Output the (X, Y) coordinate of the center of the cell containing the given text.  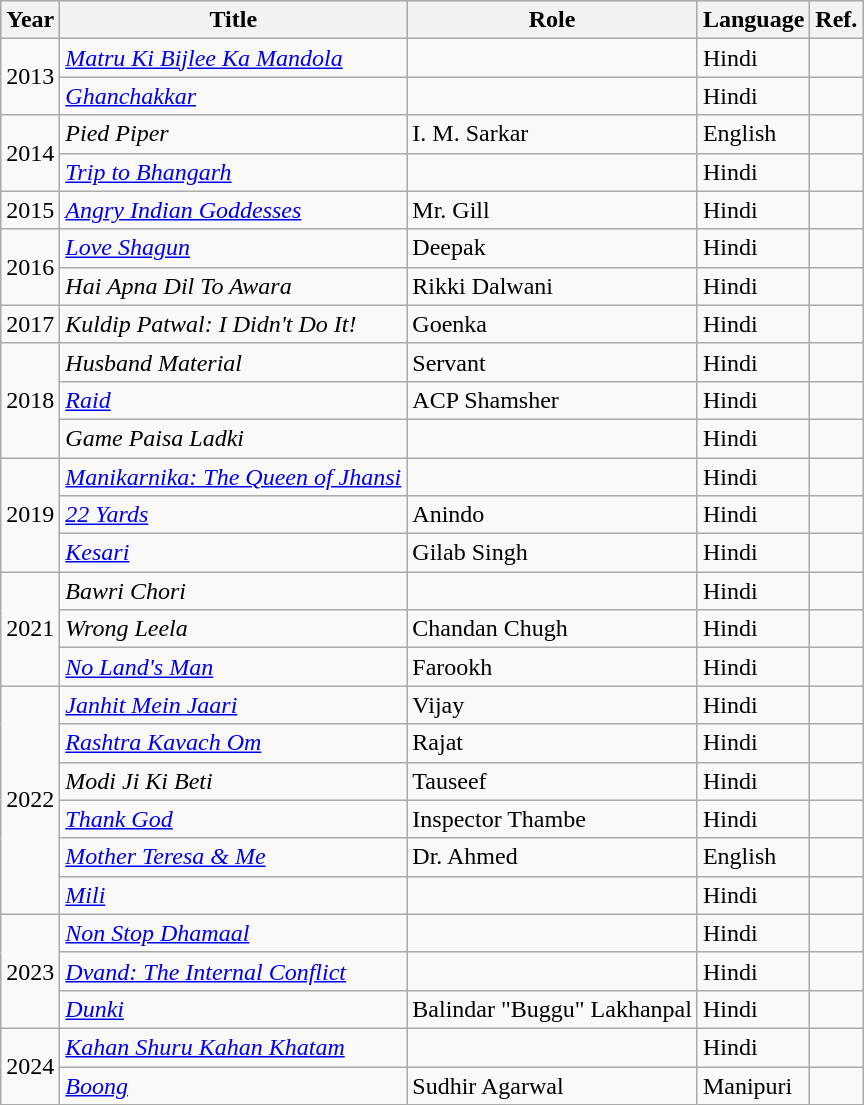
Angry Indian Goddesses (234, 210)
Rashtra Kavach Om (234, 743)
Anindo (552, 515)
Farookh (552, 667)
2019 (30, 515)
2024 (30, 1066)
I. M. Sarkar (552, 134)
Mili (234, 895)
Boong (234, 1085)
Inspector Thambe (552, 819)
Kahan Shuru Kahan Khatam (234, 1047)
Modi Ji Ki Beti (234, 781)
2015 (30, 210)
Kuldip Patwal: I Didn't Do It! (234, 324)
Servant (552, 362)
2016 (30, 267)
Hai Apna Dil To Awara (234, 286)
2018 (30, 400)
2013 (30, 77)
Kesari (234, 553)
Language (753, 20)
No Land's Man (234, 667)
Tauseef (552, 781)
Game Paisa Ladki (234, 438)
Chandan Chugh (552, 629)
2014 (30, 153)
Manipuri (753, 1085)
Pied Piper (234, 134)
Trip to Bhangarh (234, 172)
Matru Ki Bijlee Ka Mandola (234, 58)
2023 (30, 971)
Rikki Dalwani (552, 286)
Dvand: The Internal Conflict (234, 971)
Balindar "Buggu" Lakhanpal (552, 1009)
2022 (30, 800)
Ref. (836, 20)
Sudhir Agarwal (552, 1085)
Rajat (552, 743)
Janhit Mein Jaari (234, 705)
Husband Material (234, 362)
Non Stop Dhamaal (234, 933)
Wrong Leela (234, 629)
Thank God (234, 819)
Ghanchakkar (234, 96)
Mother Teresa & Me (234, 857)
Raid (234, 400)
Year (30, 20)
Mr. Gill (552, 210)
Vijay (552, 705)
Love Shagun (234, 248)
Title (234, 20)
Deepak (552, 248)
Bawri Chori (234, 591)
2021 (30, 629)
Goenka (552, 324)
Dr. Ahmed (552, 857)
2017 (30, 324)
Gilab Singh (552, 553)
22 Yards (234, 515)
Dunki (234, 1009)
Role (552, 20)
Manikarnika: The Queen of Jhansi (234, 477)
ACP Shamsher (552, 400)
